From the cell containing the given text, extract its center point as (X, Y) coordinate. 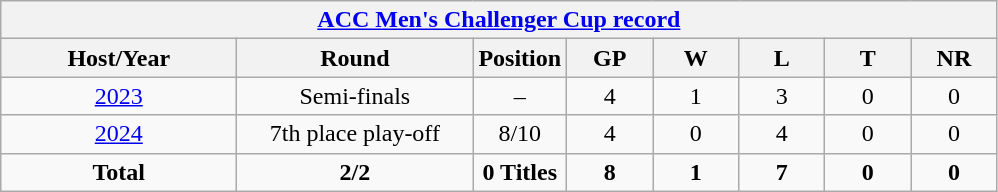
ACC Men's Challenger Cup record (499, 20)
Host/Year (119, 58)
Position (520, 58)
2024 (119, 134)
– (520, 96)
2023 (119, 96)
NR (954, 58)
T (868, 58)
Semi-finals (355, 96)
L (782, 58)
8 (610, 172)
0 Titles (520, 172)
7th place play-off (355, 134)
8/10 (520, 134)
W (696, 58)
Total (119, 172)
7 (782, 172)
2/2 (355, 172)
3 (782, 96)
Round (355, 58)
GP (610, 58)
